Extract the (x, y) coordinate from the center of the cell holding the provided text.  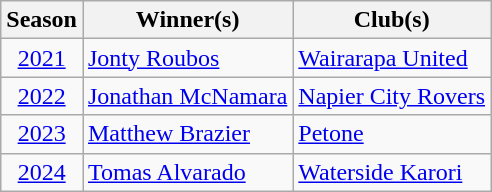
Jonathan McNamara (187, 96)
2023 (42, 134)
2022 (42, 96)
Jonty Roubos (187, 58)
Napier City Rovers (392, 96)
Season (42, 20)
2024 (42, 172)
Petone (392, 134)
2021 (42, 58)
Tomas Alvarado (187, 172)
Wairarapa United (392, 58)
Waterside Karori (392, 172)
Matthew Brazier (187, 134)
Winner(s) (187, 20)
Club(s) (392, 20)
